Extract the (x, y) coordinate from the center of the cell holding the provided text.  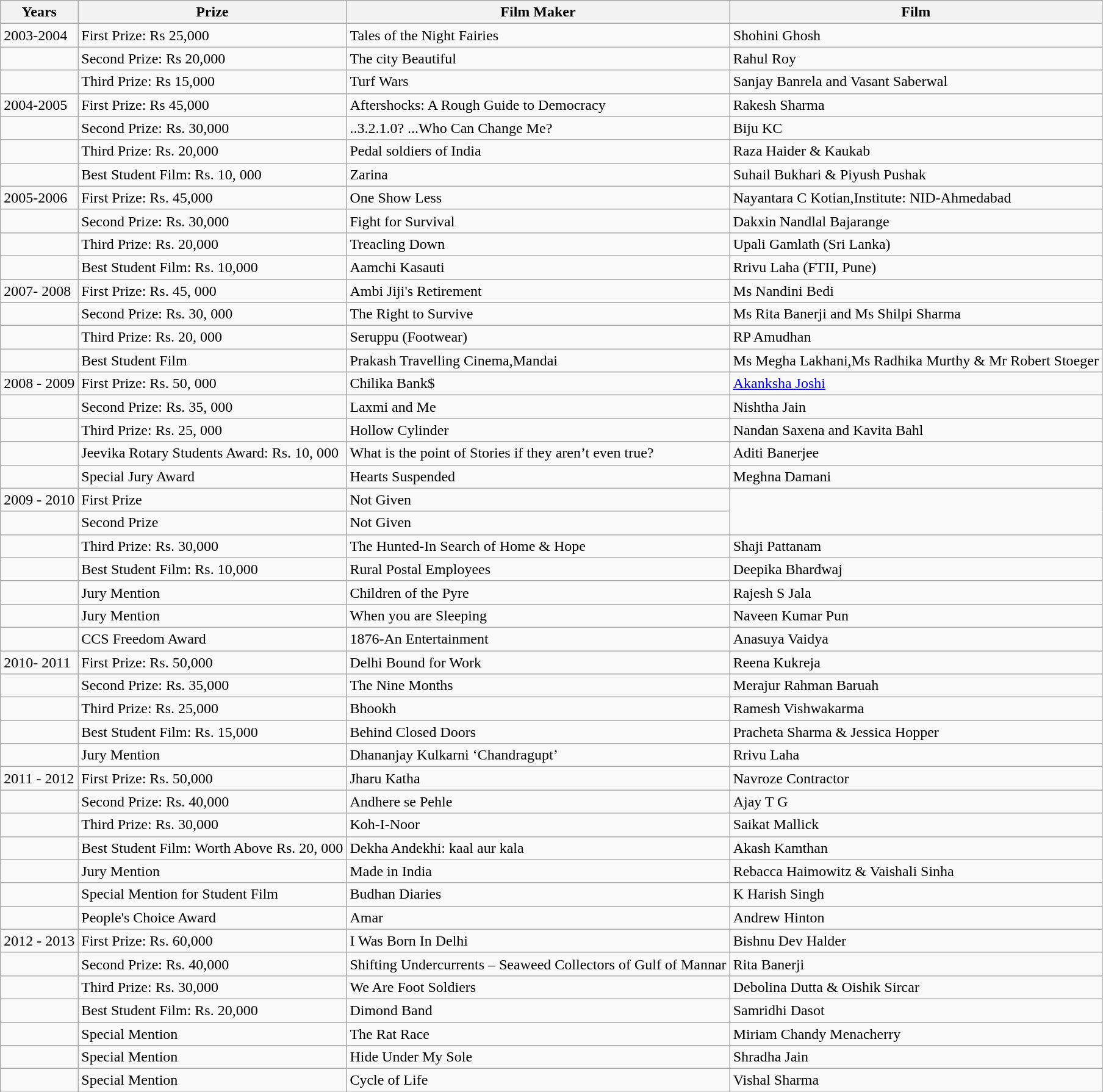
Made in India (538, 871)
Nandan Saxena and Kavita Bahl (916, 430)
Budhan Diaries (538, 894)
Debolina Dutta & Oishik Sircar (916, 987)
2003-2004 (39, 35)
Merajur Rahman Baruah (916, 686)
Prize (212, 12)
Sanjay Banrela and Vasant Saberwal (916, 82)
Andhere se Pehle (538, 802)
Rajesh S Jala (916, 592)
Meghna Damani (916, 476)
Pracheta Sharma & Jessica Hopper (916, 732)
First Prize: Rs 25,000 (212, 35)
Film (916, 12)
Rrivu Laha (916, 755)
Jeevika Rotary Students Award: Rs. 10, 000 (212, 453)
I Was Born In Delhi (538, 941)
..3.2.1.0? ...Who Can Change Me? (538, 128)
Treacling Down (538, 244)
Rakesh Sharma (916, 105)
Ms Megha Lakhani,Ms Radhika Murthy & Mr Robert Stoeger (916, 361)
Special Mention for Student Film (212, 894)
Second Prize: Rs. 35,000 (212, 686)
First Prize: Rs. 60,000 (212, 941)
Film Maker (538, 12)
Rebacca Haimowitz & Vaishali Sinha (916, 871)
Hearts Suspended (538, 476)
First Prize: Rs 45,000 (212, 105)
1876-An Entertainment (538, 639)
The Hunted-In Search of Home & Hope (538, 546)
2004-2005 (39, 105)
Best Student Film: Rs. 15,000 (212, 732)
Upali Gamlath (Sri Lanka) (916, 244)
2010- 2011 (39, 662)
Cycle of Life (538, 1080)
Aamchi Kasauti (538, 267)
Samridhi Dasot (916, 1010)
Third Prize: Rs 15,000 (212, 82)
2005-2006 (39, 198)
Hide Under My Sole (538, 1057)
Dhananjay Kulkarni ‘Chandragupt’ (538, 755)
Nayantara C Kotian,Institute: NID-Ahmedabad (916, 198)
One Show Less (538, 198)
Ambi Jiji's Retirement (538, 291)
Biju KC (916, 128)
CCS Freedom Award (212, 639)
Hollow Cylinder (538, 430)
First Prize: Rs. 50, 000 (212, 384)
The Nine Months (538, 686)
Miriam Chandy Menacherry (916, 1034)
When you are Sleeping (538, 616)
Akash Kamthan (916, 848)
Reena Kukreja (916, 662)
Aditi Banerjee (916, 453)
Koh-I-Noor (538, 825)
Special Jury Award (212, 476)
Andrew Hinton (916, 918)
RP Amudhan (916, 337)
We Are Foot Soldiers (538, 987)
Saikat Mallick (916, 825)
First Prize: Rs. 45,000 (212, 198)
Pedal soldiers of India (538, 151)
Bishnu Dev Halder (916, 941)
2007- 2008 (39, 291)
2009 - 2010 (39, 500)
Laxmi and Me (538, 407)
The city Beautiful (538, 59)
Vishal Sharma (916, 1080)
K Harish Singh (916, 894)
Jharu Katha (538, 778)
Years (39, 12)
Second Prize: Rs. 30, 000 (212, 314)
Deepika Bhardwaj (916, 569)
Shifting Undercurrents – Seaweed Collectors of Gulf of Mannar (538, 964)
Second Prize (212, 523)
2011 - 2012 (39, 778)
Second Prize: Rs. 35, 000 (212, 407)
Second Prize: Rs 20,000 (212, 59)
Best Student Film: Rs. 20,000 (212, 1010)
Turf Wars (538, 82)
Shohini Ghosh (916, 35)
First Prize (212, 500)
People's Choice Award (212, 918)
2012 - 2013 (39, 941)
Children of the Pyre (538, 592)
Aftershocks: A Rough Guide to Democracy (538, 105)
Tales of the Night Fairies (538, 35)
Ms Nandini Bedi (916, 291)
Ajay T G (916, 802)
Ms Rita Banerji and Ms Shilpi Sharma (916, 314)
Fight for Survival (538, 221)
Amar (538, 918)
Navroze Contractor (916, 778)
Anasuya Vaidya (916, 639)
Behind Closed Doors (538, 732)
Raza Haider & Kaukab (916, 151)
Prakash Travelling Cinema,Mandai (538, 361)
2008 - 2009 (39, 384)
Rrivu Laha (FTII, Pune) (916, 267)
Suhail Bukhari & Piyush Pushak (916, 174)
Akanksha Joshi (916, 384)
Best Student Film: Rs. 10, 000 (212, 174)
Seruppu (Footwear) (538, 337)
First Prize: Rs. 45, 000 (212, 291)
Dimond Band (538, 1010)
The Rat Race (538, 1034)
Third Prize: Rs. 25,000 (212, 709)
Third Prize: Rs. 25, 000 (212, 430)
Shaji Pattanam (916, 546)
Rita Banerji (916, 964)
The Right to Survive (538, 314)
Dakxin Nandlal Bajarange (916, 221)
Ramesh Vishwakarma (916, 709)
Best Student Film (212, 361)
Shradha Jain (916, 1057)
Naveen Kumar Pun (916, 616)
Delhi Bound for Work (538, 662)
Bhookh (538, 709)
Rural Postal Employees (538, 569)
Best Student Film: Worth Above Rs. 20, 000 (212, 848)
Nishtha Jain (916, 407)
What is the point of Stories if they aren’t even true? (538, 453)
Dekha Andekhi: kaal aur kala (538, 848)
Third Prize: Rs. 20, 000 (212, 337)
Rahul Roy (916, 59)
Chilika Bank$ (538, 384)
Zarina (538, 174)
